Detect which cell encompasses the target text, then output its (x, y) center coordinate. 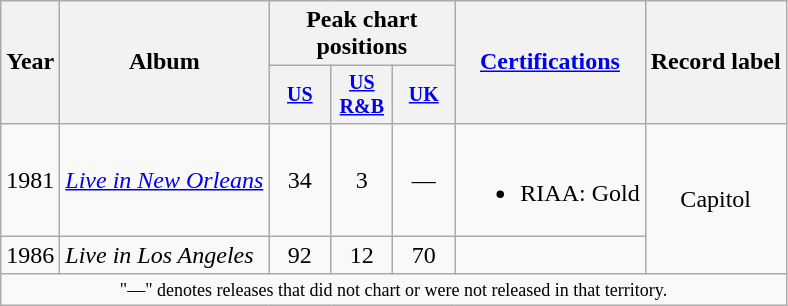
12 (362, 255)
Live in Los Angeles (164, 255)
1986 (30, 255)
Year (30, 62)
RIAA: Gold (550, 180)
Record label (716, 62)
— (424, 180)
92 (300, 255)
Peak chart positions (362, 34)
USR&B (362, 94)
70 (424, 255)
Capitol (716, 198)
UK (424, 94)
1981 (30, 180)
Album (164, 62)
3 (362, 180)
Live in New Orleans (164, 180)
34 (300, 180)
US (300, 94)
"—" denotes releases that did not chart or were not released in that territory. (394, 290)
Certifications (550, 62)
